Find where the given text appears and provide that cell's center as [X, Y] coordinate. 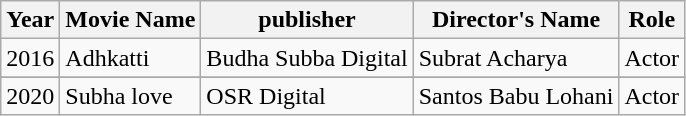
Subha love [130, 96]
publisher [307, 20]
Adhkatti [130, 58]
Year [30, 20]
Director's Name [516, 20]
Budha Subba Digital [307, 58]
Movie Name [130, 20]
2020 [30, 96]
Subrat Acharya [516, 58]
Role [652, 20]
OSR Digital [307, 96]
Santos Babu Lohani [516, 96]
2016 [30, 58]
